Return the [x, y] coordinate for the center point of the cell that contains the specified text.  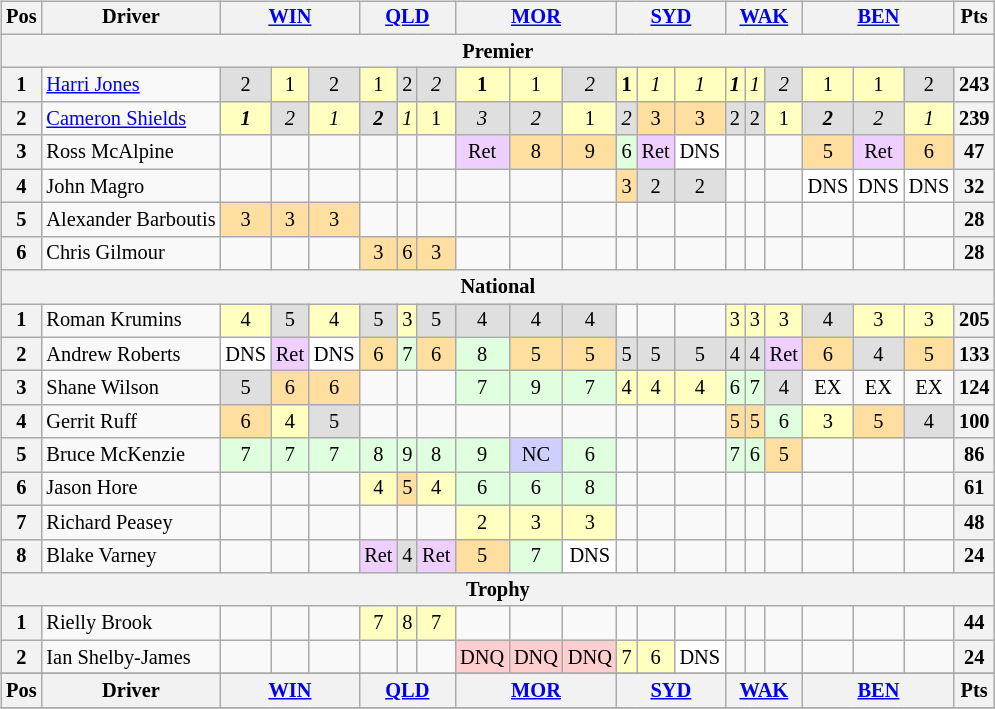
100 [974, 422]
NC [536, 455]
Shane Wilson [130, 388]
Richard Peasey [130, 522]
124 [974, 388]
Premier [498, 51]
Roman Krumins [130, 321]
239 [974, 119]
243 [974, 85]
Ian Shelby-James [130, 657]
Bruce McKenzie [130, 455]
61 [974, 489]
47 [974, 152]
Alexander Barboutis [130, 220]
86 [974, 455]
133 [974, 354]
48 [974, 522]
Harri Jones [130, 85]
Chris Gilmour [130, 253]
National [498, 287]
Blake Varney [130, 556]
John Magro [130, 186]
Andrew Roberts [130, 354]
Jason Hore [130, 489]
Ross McAlpine [130, 152]
Trophy [498, 590]
Gerrit Ruff [130, 422]
Rielly Brook [130, 623]
44 [974, 623]
32 [974, 186]
Cameron Shields [130, 119]
205 [974, 321]
